Locate the cell with the specified text and output its (X, Y) center coordinate. 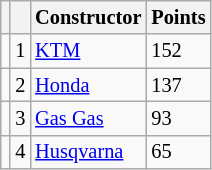
1 (20, 51)
3 (20, 118)
Gas Gas (88, 118)
Constructor (88, 17)
2 (20, 85)
93 (178, 118)
137 (178, 85)
65 (178, 152)
KTM (88, 51)
Husqvarna (88, 152)
152 (178, 51)
Honda (88, 85)
4 (20, 152)
Points (178, 17)
